Provide the [X, Y] coordinate of the cell's center where the given text is located.  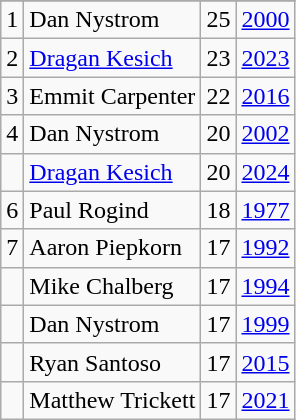
2 [12, 58]
1977 [266, 210]
2023 [266, 58]
18 [218, 210]
2024 [266, 172]
1999 [266, 324]
6 [12, 210]
25 [218, 20]
2000 [266, 20]
4 [12, 134]
Paul Rogind [112, 210]
Aaron Piepkorn [112, 248]
1 [12, 20]
Emmit Carpenter [112, 96]
Mike Chalberg [112, 286]
1992 [266, 248]
7 [12, 248]
23 [218, 58]
2002 [266, 134]
2016 [266, 96]
1994 [266, 286]
Ryan Santoso [112, 362]
Matthew Trickett [112, 400]
2021 [266, 400]
22 [218, 96]
2015 [266, 362]
3 [12, 96]
